Find where the given text appears and provide that cell's center as [X, Y] coordinate. 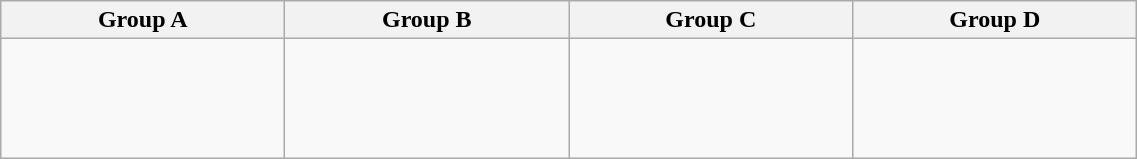
Group B [427, 20]
Group D [995, 20]
Group C [711, 20]
Group A [143, 20]
